Determine the (x, y) coordinate at the center of the cell enclosing the given text.  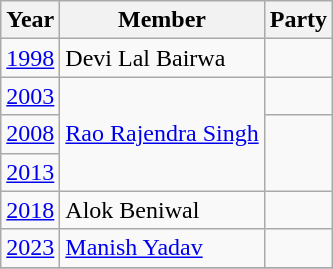
1998 (30, 58)
Year (30, 20)
2023 (30, 248)
2018 (30, 210)
2003 (30, 96)
Party (298, 20)
2008 (30, 134)
Rao Rajendra Singh (162, 134)
Member (162, 20)
2013 (30, 172)
Manish Yadav (162, 248)
Devi Lal Bairwa (162, 58)
Alok Beniwal (162, 210)
